Output the (x, y) coordinate of the center of the cell containing the given text.  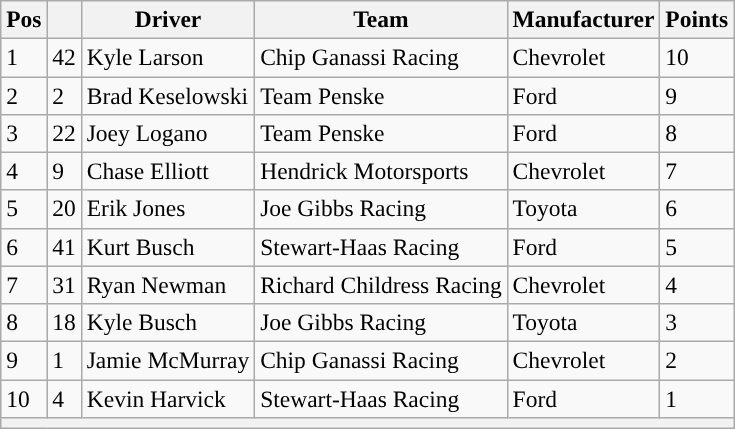
Joey Logano (168, 133)
Hendrick Motorsports (381, 171)
Driver (168, 19)
20 (64, 209)
Kyle Larson (168, 57)
Ryan Newman (168, 285)
22 (64, 133)
18 (64, 322)
Team (381, 19)
Chase Elliott (168, 171)
31 (64, 285)
Points (697, 19)
Richard Childress Racing (381, 285)
Brad Keselowski (168, 95)
41 (64, 247)
Manufacturer (584, 19)
Kyle Busch (168, 322)
Pos (24, 19)
Kurt Busch (168, 247)
Kevin Harvick (168, 398)
Jamie McMurray (168, 360)
42 (64, 57)
Erik Jones (168, 209)
